Provide the [x, y] coordinate of the cell's center where the given text is located.  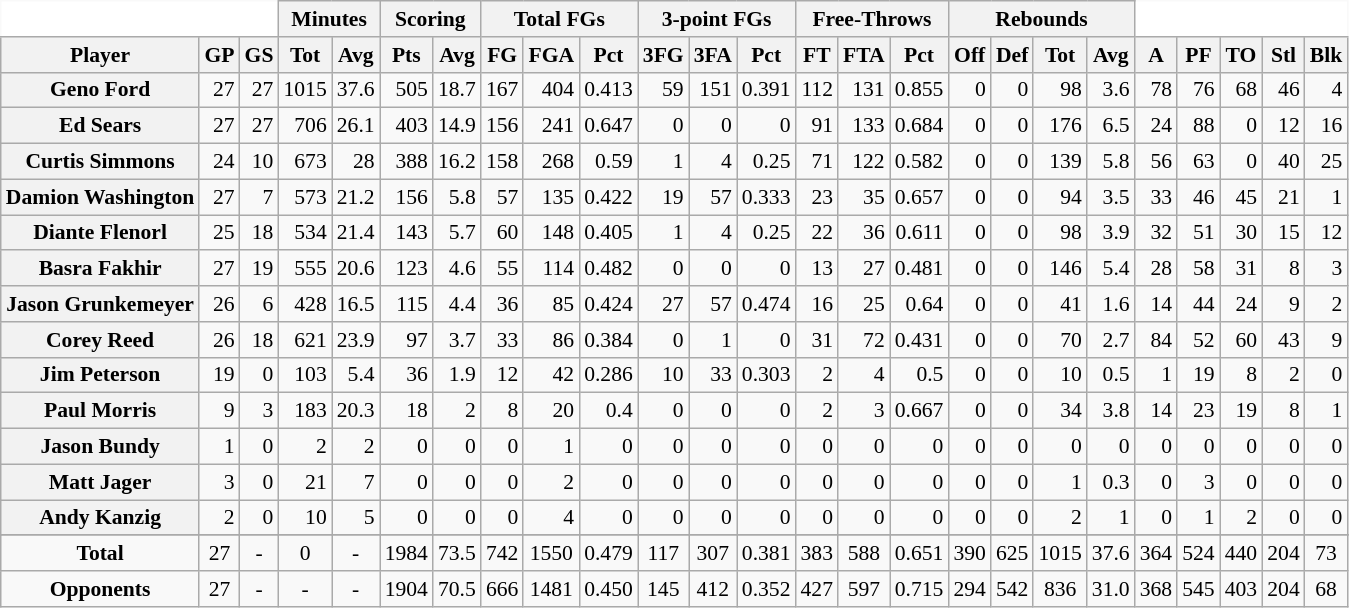
588 [864, 554]
21.2 [356, 197]
Curtis Simmons [100, 162]
0.333 [766, 197]
0.286 [608, 375]
3.8 [1111, 411]
364 [1156, 554]
115 [406, 304]
Corey Reed [100, 340]
Ed Sears [100, 126]
15 [1284, 233]
0.3 [1111, 482]
94 [1060, 197]
131 [864, 90]
534 [304, 233]
Total [100, 554]
412 [713, 589]
621 [304, 340]
573 [304, 197]
597 [864, 589]
706 [304, 126]
673 [304, 162]
GS [260, 55]
294 [970, 589]
Rebounds [1041, 19]
6 [260, 304]
0.647 [608, 126]
72 [864, 340]
Blk [1326, 55]
390 [970, 554]
368 [1156, 589]
20 [551, 411]
428 [304, 304]
23.9 [356, 340]
76 [1198, 90]
0.715 [920, 589]
78 [1156, 90]
Free-Throws [872, 19]
13 [818, 269]
176 [1060, 126]
146 [1060, 269]
0.582 [920, 162]
167 [502, 90]
52 [1198, 340]
0.431 [920, 340]
5.7 [457, 233]
0.422 [608, 197]
1904 [406, 589]
0.352 [766, 589]
26.1 [356, 126]
542 [1012, 589]
FTA [864, 55]
41 [1060, 304]
51 [1198, 233]
1550 [551, 554]
3.7 [457, 340]
91 [818, 126]
1.6 [1111, 304]
70 [1060, 340]
545 [1198, 589]
0.391 [766, 90]
40 [1284, 162]
742 [502, 554]
22 [818, 233]
Pts [406, 55]
Scoring [430, 19]
135 [551, 197]
56 [1156, 162]
85 [551, 304]
6.5 [1111, 126]
58 [1198, 269]
0.303 [766, 375]
5 [356, 518]
Minutes [328, 19]
44 [1198, 304]
Damion Washington [100, 197]
21.4 [356, 233]
71 [818, 162]
FT [818, 55]
3FG [664, 55]
59 [664, 90]
35 [864, 197]
836 [1060, 589]
Jason Bundy [100, 447]
2.7 [1111, 340]
Total FGs [560, 19]
43 [1284, 340]
0.424 [608, 304]
0.59 [608, 162]
30 [1242, 233]
32 [1156, 233]
1.9 [457, 375]
0.651 [920, 554]
0.381 [766, 554]
A [1156, 55]
0.384 [608, 340]
31.0 [1111, 589]
73.5 [457, 554]
133 [864, 126]
122 [864, 162]
4.6 [457, 269]
1481 [551, 589]
440 [1242, 554]
0.474 [766, 304]
112 [818, 90]
0.4 [608, 411]
145 [664, 589]
307 [713, 554]
0.482 [608, 269]
383 [818, 554]
0.611 [920, 233]
42 [551, 375]
139 [1060, 162]
Diante Flenorl [100, 233]
666 [502, 589]
20.6 [356, 269]
0.684 [920, 126]
14.9 [457, 126]
114 [551, 269]
16.2 [457, 162]
Basra Fakhir [100, 269]
0.450 [608, 589]
183 [304, 411]
3FA [713, 55]
20.3 [356, 411]
Stl [1284, 55]
268 [551, 162]
18.7 [457, 90]
1984 [406, 554]
151 [713, 90]
3.6 [1111, 90]
555 [304, 269]
103 [304, 375]
Player [100, 55]
625 [1012, 554]
3.9 [1111, 233]
Paul Morris [100, 411]
427 [818, 589]
FGA [551, 55]
34 [1060, 411]
0.481 [920, 269]
148 [551, 233]
524 [1198, 554]
4.4 [457, 304]
86 [551, 340]
0.64 [920, 304]
117 [664, 554]
16.5 [356, 304]
Geno Ford [100, 90]
FG [502, 55]
Opponents [100, 589]
45 [1242, 197]
3.5 [1111, 197]
97 [406, 340]
0.657 [920, 197]
Andy Kanzig [100, 518]
84 [1156, 340]
Def [1012, 55]
Off [970, 55]
70.5 [457, 589]
404 [551, 90]
241 [551, 126]
GP [219, 55]
505 [406, 90]
0.667 [920, 411]
388 [406, 162]
Matt Jager [100, 482]
Jason Grunkemeyer [100, 304]
55 [502, 269]
Jim Peterson [100, 375]
63 [1198, 162]
123 [406, 269]
3-point FGs [717, 19]
TO [1242, 55]
PF [1198, 55]
0.413 [608, 90]
0.855 [920, 90]
0.405 [608, 233]
158 [502, 162]
143 [406, 233]
88 [1198, 126]
73 [1326, 554]
0.479 [608, 554]
